Determine the [X, Y] coordinate at the center of the cell enclosing the given text.  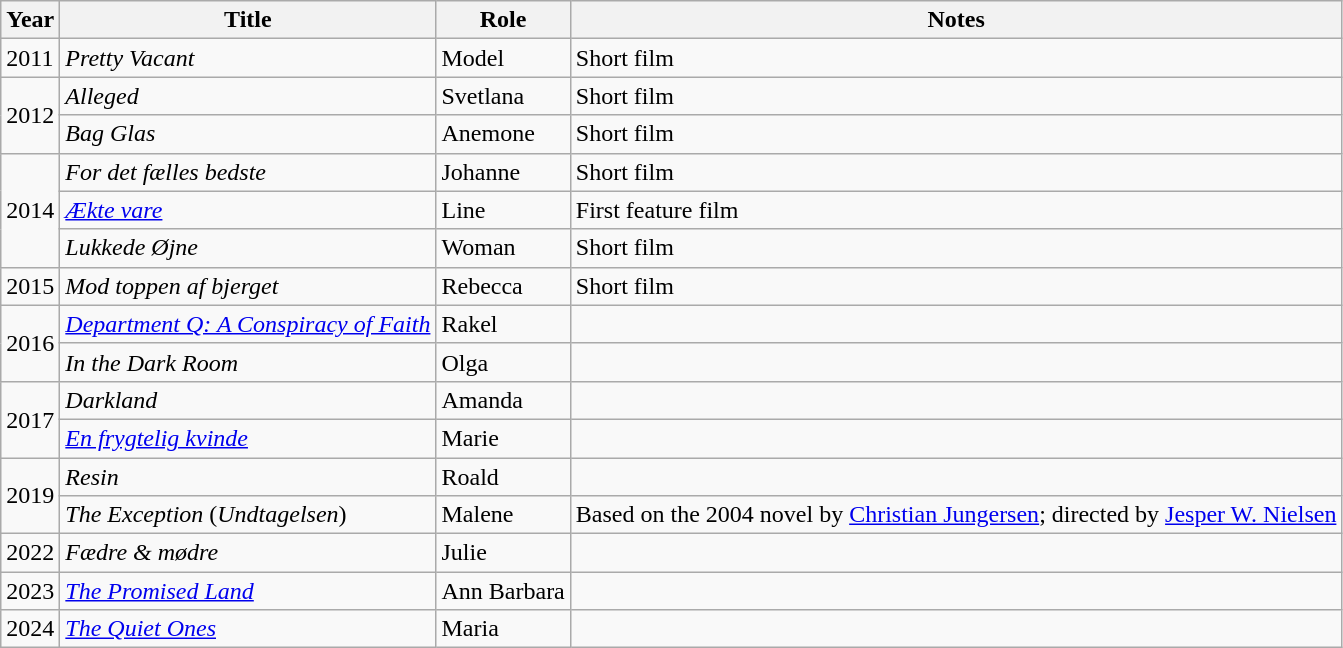
Line [503, 210]
Lukkede Øjne [248, 248]
Woman [503, 248]
Rakel [503, 324]
Ækte vare [248, 210]
Year [30, 20]
2017 [30, 419]
2011 [30, 58]
Department Q: A Conspiracy of Faith [248, 324]
Mod toppen af bjerget [248, 286]
In the Dark Room [248, 362]
2024 [30, 629]
2015 [30, 286]
Rebecca [503, 286]
Notes [956, 20]
Marie [503, 438]
Maria [503, 629]
En frygtelig kvinde [248, 438]
Anemone [503, 134]
Olga [503, 362]
2014 [30, 210]
Roald [503, 477]
2023 [30, 591]
Darkland [248, 400]
Bag Glas [248, 134]
The Quiet Ones [248, 629]
Fædre & mødre [248, 553]
The Exception (Undtagelsen) [248, 515]
Amanda [503, 400]
2012 [30, 115]
Title [248, 20]
Ann Barbara [503, 591]
2019 [30, 496]
Model [503, 58]
2022 [30, 553]
Pretty Vacant [248, 58]
Julie [503, 553]
Based on the 2004 novel by Christian Jungersen; directed by Jesper W. Nielsen [956, 515]
Alleged [248, 96]
Malene [503, 515]
2016 [30, 343]
Svetlana [503, 96]
For det fælles bedste [248, 172]
Resin [248, 477]
Role [503, 20]
First feature film [956, 210]
Johanne [503, 172]
The Promised Land [248, 591]
